Search for the cell housing the specified text and yield its (x, y) center coordinate. 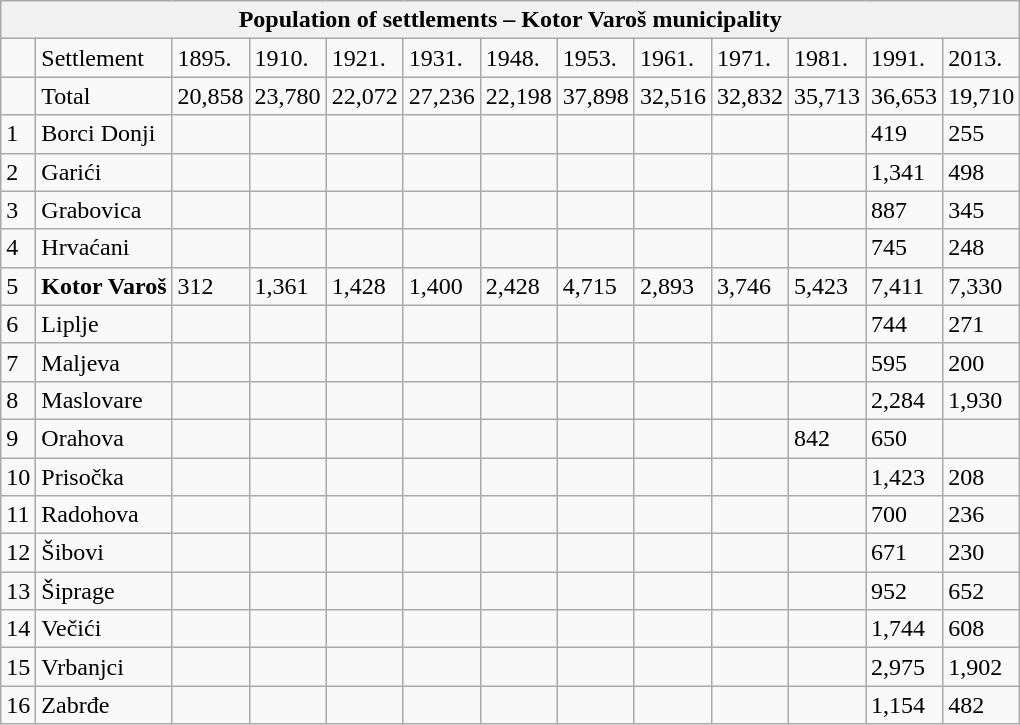
1953. (596, 58)
15 (18, 667)
1,423 (904, 477)
744 (904, 324)
1,902 (982, 667)
1991. (904, 58)
16 (18, 705)
7,330 (982, 286)
700 (904, 515)
2,893 (672, 286)
9 (18, 438)
1910. (288, 58)
7 (18, 362)
952 (904, 591)
236 (982, 515)
Hrvaćani (104, 248)
2 (18, 172)
Liplje (104, 324)
Borci Donji (104, 134)
Settlement (104, 58)
3 (18, 210)
608 (982, 629)
1,428 (364, 286)
13 (18, 591)
312 (210, 286)
37,898 (596, 96)
20,858 (210, 96)
887 (904, 210)
4 (18, 248)
Vrbanjci (104, 667)
8 (18, 400)
1931. (442, 58)
Prisočka (104, 477)
22,198 (518, 96)
248 (982, 248)
345 (982, 210)
595 (904, 362)
271 (982, 324)
1,930 (982, 400)
1,744 (904, 629)
Population of settlements – Kotor Varoš municipality (510, 20)
1981. (828, 58)
200 (982, 362)
7,411 (904, 286)
1948. (518, 58)
419 (904, 134)
Garići (104, 172)
Kotor Varoš (104, 286)
Total (104, 96)
650 (904, 438)
32,832 (750, 96)
230 (982, 553)
1,341 (904, 172)
Orahova (104, 438)
208 (982, 477)
1961. (672, 58)
32,516 (672, 96)
14 (18, 629)
671 (904, 553)
482 (982, 705)
5 (18, 286)
12 (18, 553)
11 (18, 515)
10 (18, 477)
Maljeva (104, 362)
Maslovare (104, 400)
255 (982, 134)
2,284 (904, 400)
27,236 (442, 96)
1,361 (288, 286)
652 (982, 591)
842 (828, 438)
35,713 (828, 96)
Šiprage (104, 591)
1,400 (442, 286)
2,975 (904, 667)
Šibovi (104, 553)
1895. (210, 58)
2,428 (518, 286)
Večići (104, 629)
5,423 (828, 286)
498 (982, 172)
1971. (750, 58)
1 (18, 134)
745 (904, 248)
2013. (982, 58)
Radohova (104, 515)
22,072 (364, 96)
3,746 (750, 286)
Grabovica (104, 210)
Zabrđe (104, 705)
6 (18, 324)
4,715 (596, 286)
1921. (364, 58)
19,710 (982, 96)
23,780 (288, 96)
36,653 (904, 96)
1,154 (904, 705)
